For the text-containing cell, return its midpoint in [X, Y] coordinate format. 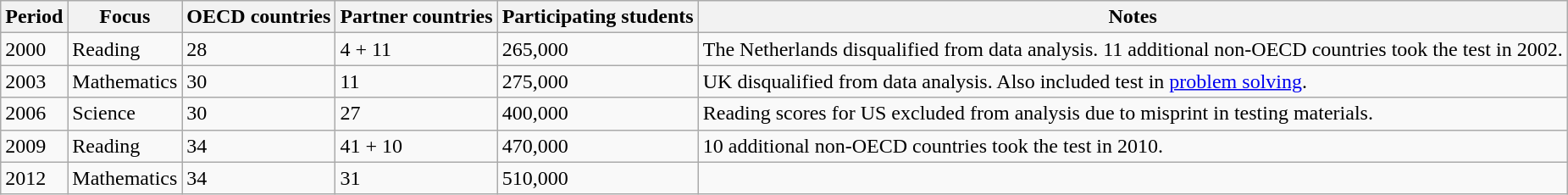
10 additional non-OECD countries took the test in 2010. [1133, 146]
2009 [34, 146]
510,000 [598, 178]
11 [417, 81]
2003 [34, 81]
The Netherlands disqualified from data analysis. 11 additional non-OECD countries took the test in 2002. [1133, 49]
UK disqualified from data analysis. Also included test in problem solving. [1133, 81]
Reading scores for US excluded from analysis due to misprint in testing materials. [1133, 114]
4 + 11 [417, 49]
31 [417, 178]
Focus [125, 17]
Partner countries [417, 17]
2012 [34, 178]
Period [34, 17]
400,000 [598, 114]
Science [125, 114]
41 + 10 [417, 146]
28 [259, 49]
2000 [34, 49]
27 [417, 114]
265,000 [598, 49]
2006 [34, 114]
275,000 [598, 81]
Notes [1133, 17]
Participating students [598, 17]
470,000 [598, 146]
OECD countries [259, 17]
